From the cell containing the given text, extract its center point as [x, y] coordinate. 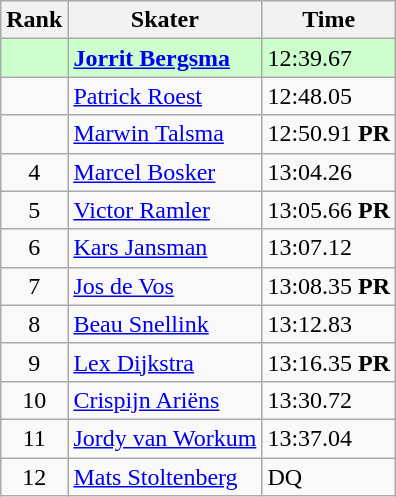
12:50.91 PR [329, 134]
12:39.67 [329, 58]
Jordy van Workum [165, 438]
Marwin Talsma [165, 134]
13:04.26 [329, 172]
Jos de Vos [165, 286]
Beau Snellink [165, 324]
13:08.35 PR [329, 286]
Victor Ramler [165, 210]
Patrick Roest [165, 96]
Lex Dijkstra [165, 362]
13:12.83 [329, 324]
11 [34, 438]
5 [34, 210]
13:16.35 PR [329, 362]
7 [34, 286]
6 [34, 248]
Marcel Bosker [165, 172]
4 [34, 172]
12 [34, 477]
DQ [329, 477]
Kars Jansman [165, 248]
Crispijn Ariëns [165, 400]
Skater [165, 20]
13:37.04 [329, 438]
Jorrit Bergsma [165, 58]
Time [329, 20]
10 [34, 400]
13:05.66 PR [329, 210]
Mats Stoltenberg [165, 477]
9 [34, 362]
12:48.05 [329, 96]
Rank [34, 20]
13:07.12 [329, 248]
13:30.72 [329, 400]
8 [34, 324]
